Scan for the cell matching the given text and deliver its [X, Y] coordinate at center. 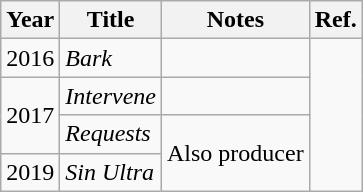
2016 [30, 58]
2017 [30, 115]
Ref. [336, 20]
Title [111, 20]
Notes [235, 20]
Sin Ultra [111, 172]
Year [30, 20]
Requests [111, 134]
Bark [111, 58]
Also producer [235, 153]
2019 [30, 172]
Intervene [111, 96]
